From the cell containing the given text, extract its center point as (x, y) coordinate. 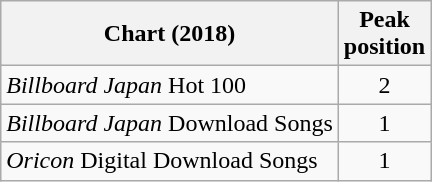
Billboard Japan Download Songs (170, 123)
Chart (2018) (170, 34)
Billboard Japan Hot 100 (170, 85)
Peakposition (384, 34)
Oricon Digital Download Songs (170, 161)
2 (384, 85)
